Locate the cell with the specified text and output its [x, y] center coordinate. 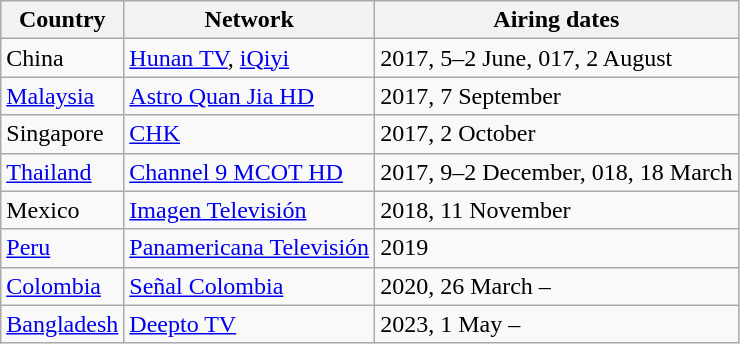
2017, 9–2 December, 018, 18 March [556, 172]
Country [62, 20]
Channel 9 MCOT HD [250, 172]
Thailand [62, 172]
Panamericana Televisión [250, 248]
2023, 1 May – [556, 324]
2018, 11 November [556, 210]
Peru [62, 248]
Hunan TV, iQiyi [250, 58]
Mexico [62, 210]
Astro Quan Jia HD [250, 96]
Bangladesh [62, 324]
Airing dates [556, 20]
Singapore [62, 134]
2019 [556, 248]
2017, 2 October [556, 134]
2017, 7 September [556, 96]
Imagen Televisión [250, 210]
Network [250, 20]
Deepto TV [250, 324]
Malaysia [62, 96]
CHK [250, 134]
Señal Colombia [250, 286]
Colombia [62, 286]
2017, 5–2 June, 017, 2 August [556, 58]
China [62, 58]
2020, 26 March – [556, 286]
